From the cell containing the given text, extract its center point as (x, y) coordinate. 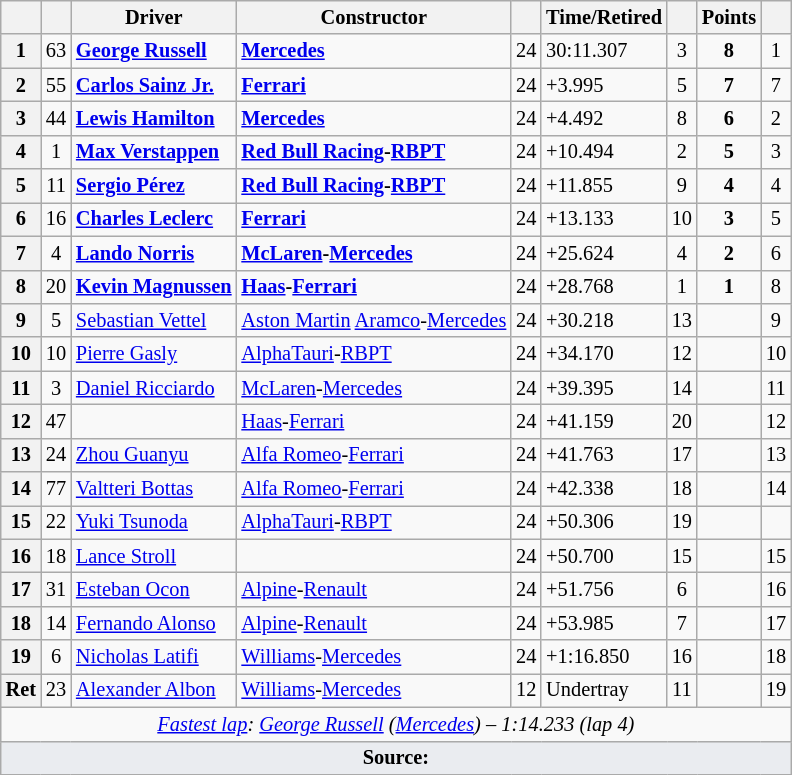
+50.700 (604, 556)
+39.395 (604, 388)
Sebastian Vettel (154, 320)
31 (56, 589)
Sergio Pérez (154, 186)
47 (56, 421)
+50.306 (604, 522)
+28.768 (604, 287)
Charles Leclerc (154, 219)
63 (56, 51)
Alexander Albon (154, 690)
Ret (21, 690)
Esteban Ocon (154, 589)
+1:16.850 (604, 657)
55 (56, 85)
Yuki Tsunoda (154, 522)
George Russell (154, 51)
44 (56, 118)
Zhou Guanyu (154, 455)
23 (56, 690)
Fastest lap: George Russell (Mercedes) – 1:14.233 (lap 4) (396, 724)
77 (56, 489)
+30.218 (604, 320)
Carlos Sainz Jr. (154, 85)
Time/Retired (604, 17)
Source: (396, 758)
Max Verstappen (154, 152)
Lando Norris (154, 253)
Lance Stroll (154, 556)
+41.763 (604, 455)
+42.338 (604, 489)
+34.170 (604, 354)
Points (729, 17)
Lewis Hamilton (154, 118)
Driver (154, 17)
22 (56, 522)
Daniel Ricciardo (154, 388)
Undertray (604, 690)
+53.985 (604, 623)
+4.492 (604, 118)
Kevin Magnussen (154, 287)
Fernando Alonso (154, 623)
Valtteri Bottas (154, 489)
+10.494 (604, 152)
+3.995 (604, 85)
+25.624 (604, 253)
Nicholas Latifi (154, 657)
30:11.307 (604, 51)
+41.159 (604, 421)
Aston Martin Aramco-Mercedes (374, 320)
+11.855 (604, 186)
Pierre Gasly (154, 354)
Constructor (374, 17)
+13.133 (604, 219)
+51.756 (604, 589)
